Find where the given text appears and provide that cell's center as (X, Y) coordinate. 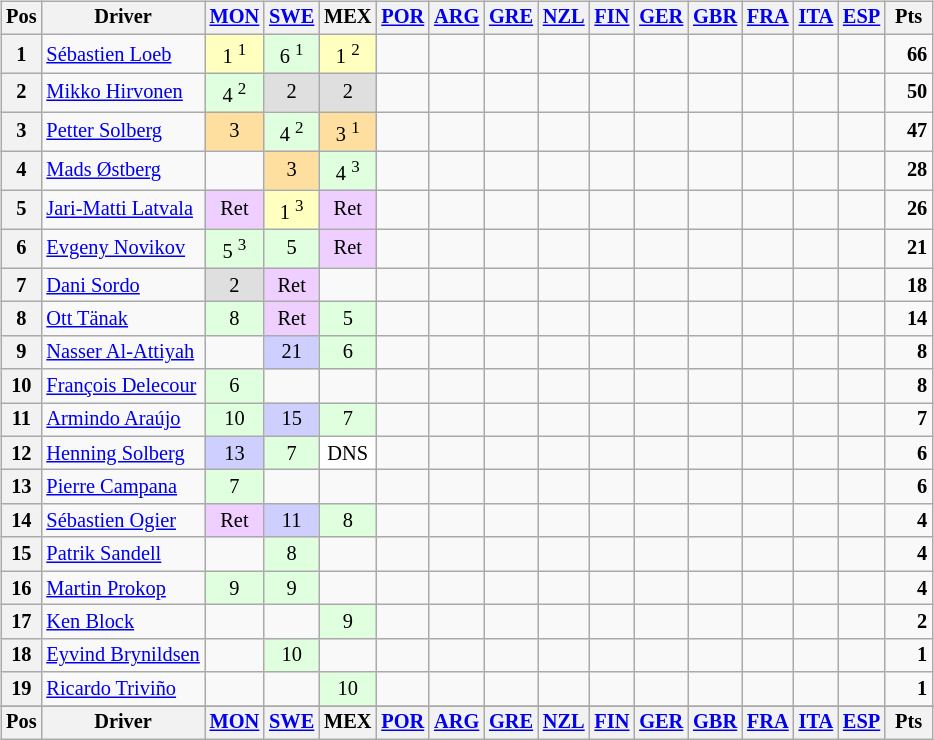
Sébastien Loeb (122, 54)
Martin Prokop (122, 588)
Ott Tänak (122, 319)
Dani Sordo (122, 285)
Nasser Al-Attiyah (122, 352)
Henning Solberg (122, 453)
François Delecour (122, 386)
1 1 (235, 54)
16 (21, 588)
DNS (348, 453)
17 (21, 622)
Pierre Campana (122, 487)
66 (908, 54)
Evgeny Novikov (122, 248)
28 (908, 170)
50 (908, 92)
Jari-Matti Latvala (122, 210)
Patrik Sandell (122, 554)
Sébastien Ogier (122, 521)
Petter Solberg (122, 132)
5 3 (235, 248)
Mikko Hirvonen (122, 92)
6 1 (292, 54)
1 3 (292, 210)
19 (21, 689)
Ken Block (122, 622)
Eyvind Brynildsen (122, 655)
3 1 (348, 132)
4 3 (348, 170)
1 2 (348, 54)
26 (908, 210)
Ricardo Triviño (122, 689)
Armindo Araújo (122, 420)
12 (21, 453)
Mads Østberg (122, 170)
47 (908, 132)
